Return [X, Y] of the center of cell containing provided text 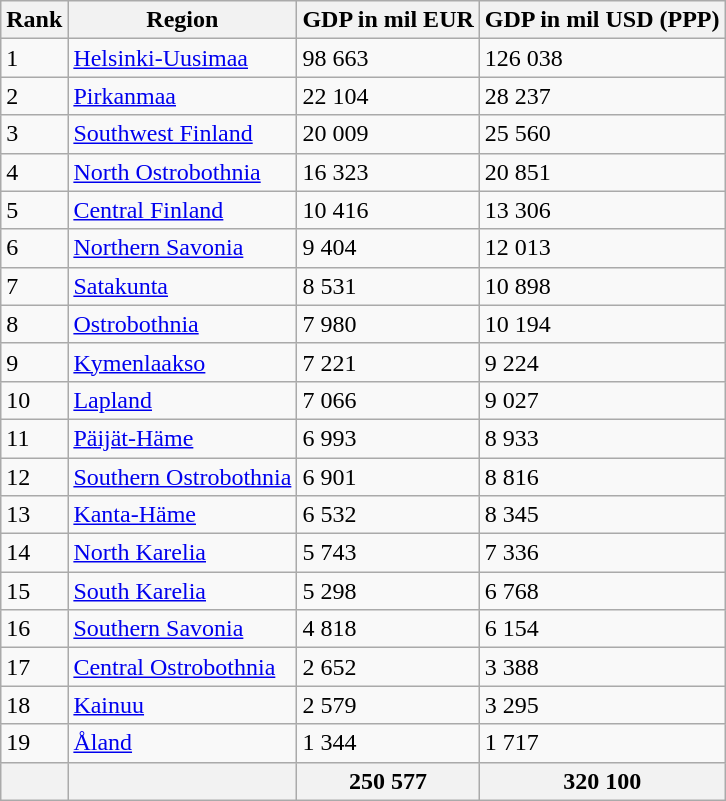
8 531 [388, 286]
20 851 [602, 172]
320 100 [602, 781]
Central Finland [182, 210]
25 560 [602, 134]
11 [34, 438]
3 388 [602, 667]
4 818 [388, 629]
9 404 [388, 248]
5 [34, 210]
8 345 [602, 515]
North Ostrobothnia [182, 172]
8 [34, 324]
Pirkanmaa [182, 96]
2 652 [388, 667]
7 [34, 286]
Kainuu [182, 705]
15 [34, 591]
13 [34, 515]
3 295 [602, 705]
Northern Savonia [182, 248]
7 980 [388, 324]
6 901 [388, 477]
3 [34, 134]
6 532 [388, 515]
10 898 [602, 286]
Rank [34, 20]
8 933 [602, 438]
22 104 [388, 96]
1 344 [388, 743]
9 [34, 362]
Kanta-Häme [182, 515]
5 743 [388, 553]
250 577 [388, 781]
2 [34, 96]
Lapland [182, 400]
13 306 [602, 210]
Southern Ostrobothnia [182, 477]
12 013 [602, 248]
4 [34, 172]
10 416 [388, 210]
28 237 [602, 96]
1 [34, 58]
GDP in mil EUR [388, 20]
Southern Savonia [182, 629]
Central Ostrobothnia [182, 667]
6 154 [602, 629]
98 663 [388, 58]
6 768 [602, 591]
14 [34, 553]
North Karelia [182, 553]
17 [34, 667]
6 [34, 248]
10 [34, 400]
7 066 [388, 400]
Päijät-Häme [182, 438]
16 [34, 629]
GDP in mil USD (PPP) [602, 20]
16 323 [388, 172]
5 298 [388, 591]
1 717 [602, 743]
Helsinki-Uusimaa [182, 58]
Satakunta [182, 286]
Kymenlaakso [182, 362]
20 009 [388, 134]
12 [34, 477]
126 038 [602, 58]
18 [34, 705]
Åland [182, 743]
Southwest Finland [182, 134]
8 816 [602, 477]
Region [182, 20]
19 [34, 743]
6 993 [388, 438]
South Karelia [182, 591]
7 336 [602, 553]
Ostrobothnia [182, 324]
10 194 [602, 324]
9 027 [602, 400]
9 224 [602, 362]
7 221 [388, 362]
2 579 [388, 705]
